Find where the given text appears and provide that cell's center as [X, Y] coordinate. 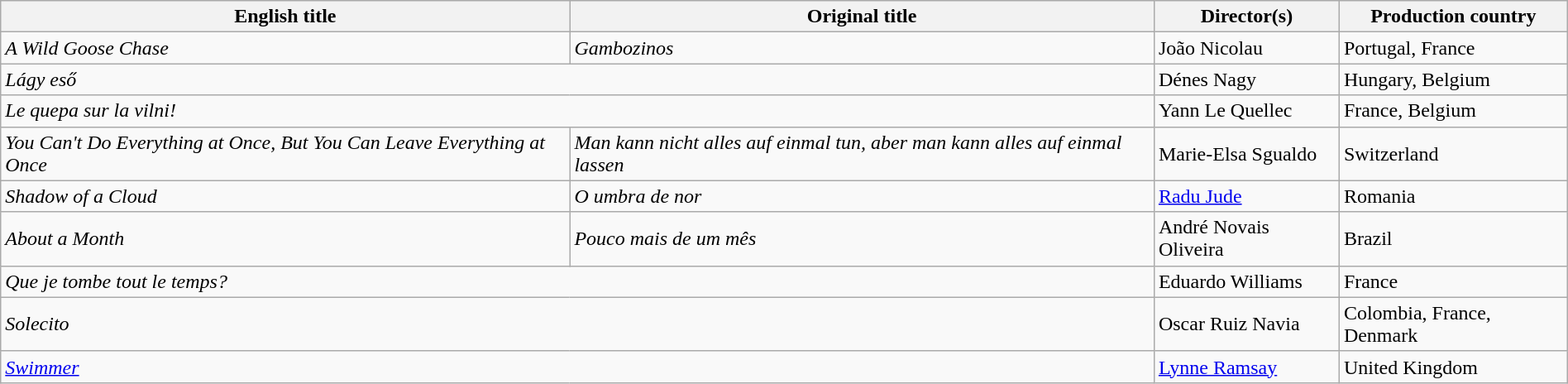
João Nicolau [1246, 48]
Oscar Ruiz Navia [1246, 324]
Eduardo Williams [1246, 281]
About a Month [285, 238]
Swimmer [577, 367]
Lágy eső [577, 79]
Brazil [1453, 238]
Que je tombe tout le temps? [577, 281]
Dénes Nagy [1246, 79]
Radu Jude [1246, 196]
Production country [1453, 17]
O umbra de nor [862, 196]
France [1453, 281]
English title [285, 17]
Solecito [577, 324]
A Wild Goose Chase [285, 48]
Pouco mais de um mês [862, 238]
Original title [862, 17]
Yann Le Quellec [1246, 111]
Switzerland [1453, 154]
Romania [1453, 196]
Director(s) [1246, 17]
Hungary, Belgium [1453, 79]
Man kann nicht alles auf einmal tun, aber man kann alles auf einmal lassen [862, 154]
Shadow of a Cloud [285, 196]
Colombia, France, Denmark [1453, 324]
André Novais Oliveira [1246, 238]
France, Belgium [1453, 111]
Portugal, France [1453, 48]
United Kingdom [1453, 367]
Marie-Elsa Sgualdo [1246, 154]
Lynne Ramsay [1246, 367]
Le quepa sur la vilni! [577, 111]
Gambozinos [862, 48]
You Can't Do Everything at Once, But You Can Leave Everything at Once [285, 154]
